From the cell containing the given text, extract its center point as (x, y) coordinate. 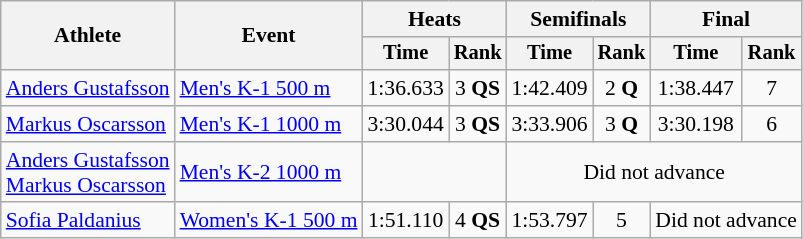
Final (726, 19)
Heats (435, 19)
7 (772, 88)
2 Q (622, 88)
6 (772, 124)
Athlete (88, 36)
1:36.633 (406, 88)
3:30.044 (406, 124)
Women's K-1 500 m (269, 221)
Markus Oscarsson (88, 124)
3 Q (622, 124)
3:33.906 (549, 124)
1:51.110 (406, 221)
Anders Gustafsson Markus Oscarsson (88, 172)
Semifinals (578, 19)
Men's K-1 500 m (269, 88)
Sofia Paldanius (88, 221)
1:38.447 (696, 88)
Anders Gustafsson (88, 88)
1:42.409 (549, 88)
4 QS (478, 221)
1:53.797 (549, 221)
Men's K-1 1000 m (269, 124)
Men's K-2 1000 m (269, 172)
Event (269, 36)
5 (622, 221)
3:30.198 (696, 124)
